From the cell containing the given text, extract its center point as (X, Y) coordinate. 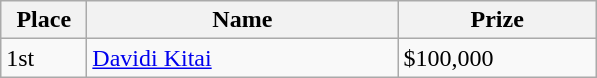
Name (242, 20)
Davidi Kitai (242, 58)
Place (44, 20)
Prize (498, 20)
1st (44, 58)
$100,000 (498, 58)
